For the text-containing cell, return its midpoint in (X, Y) coordinate format. 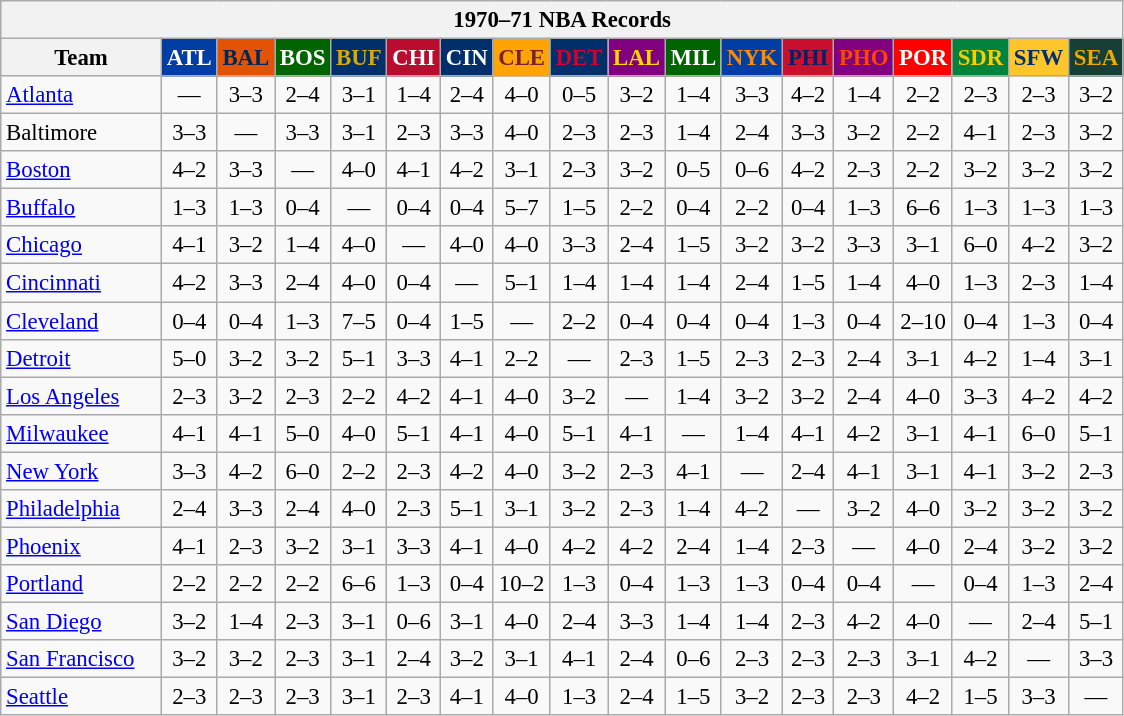
MIL (693, 58)
2–10 (924, 321)
ATL (189, 58)
San Diego (82, 621)
BUF (359, 58)
Atlanta (82, 95)
BAL (246, 58)
CLE (522, 58)
Los Angeles (82, 396)
Detroit (82, 358)
Chicago (82, 245)
PHI (808, 58)
Milwaukee (82, 433)
Philadelphia (82, 509)
7–5 (359, 321)
10–2 (522, 584)
Phoenix (82, 546)
Buffalo (82, 208)
Team (82, 58)
LAL (636, 58)
Cincinnati (82, 283)
CIN (467, 58)
San Francisco (82, 659)
POR (924, 58)
1970–71 NBA Records (562, 20)
New York (82, 471)
BOS (303, 58)
NYK (752, 58)
Boston (82, 170)
SFW (1039, 58)
SEA (1096, 58)
SDR (980, 58)
DET (578, 58)
Seattle (82, 697)
Cleveland (82, 321)
CHI (414, 58)
5–7 (522, 208)
Portland (82, 584)
Baltimore (82, 133)
PHO (864, 58)
